Return (x, y) of the center of cell containing provided text 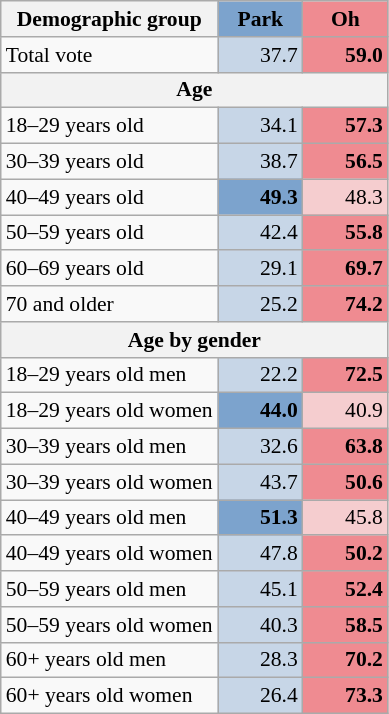
55.8 (346, 233)
40–49 years old (110, 197)
50–59 years old women (110, 625)
50–59 years old men (110, 589)
40.3 (260, 625)
32.6 (260, 447)
60+ years old men (110, 660)
30–39 years old women (110, 482)
49.3 (260, 197)
Age (194, 90)
50.2 (346, 554)
60–69 years old (110, 269)
44.0 (260, 411)
52.4 (346, 589)
72.5 (346, 375)
45.1 (260, 589)
26.4 (260, 696)
63.8 (346, 447)
38.7 (260, 162)
70.2 (346, 660)
30–39 years old men (110, 447)
22.2 (260, 375)
56.5 (346, 162)
50.6 (346, 482)
Park (260, 19)
40–49 years old women (110, 554)
58.5 (346, 625)
Oh (346, 19)
29.1 (260, 269)
18–29 years old men (110, 375)
74.2 (346, 304)
34.1 (260, 126)
60+ years old women (110, 696)
28.3 (260, 660)
50–59 years old (110, 233)
Total vote (110, 55)
40–49 years old men (110, 518)
48.3 (346, 197)
40.9 (346, 411)
51.3 (260, 518)
37.7 (260, 55)
30–39 years old (110, 162)
57.3 (346, 126)
59.0 (346, 55)
Age by gender (194, 340)
Demographic group (110, 19)
45.8 (346, 518)
18–29 years old (110, 126)
69.7 (346, 269)
43.7 (260, 482)
42.4 (260, 233)
25.2 (260, 304)
47.8 (260, 554)
18–29 years old women (110, 411)
73.3 (346, 696)
70 and older (110, 304)
